Search for the cell housing the specified text and yield its [X, Y] center coordinate. 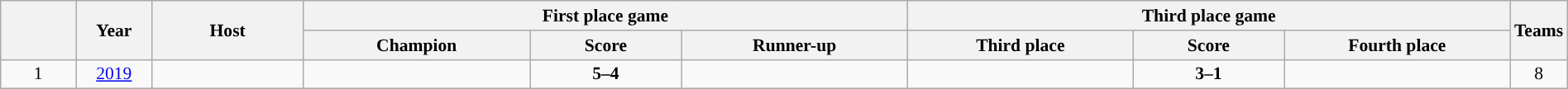
Champion [417, 45]
Third place game [1209, 16]
Fourth place [1398, 45]
1 [38, 74]
Third place [1021, 45]
3–1 [1209, 74]
Host [227, 30]
Teams [1538, 30]
2019 [114, 74]
First place game [605, 16]
Year [114, 30]
5–4 [605, 74]
8 [1538, 74]
Runner-up [795, 45]
